Detect which cell encompasses the target text, then output its (X, Y) center coordinate. 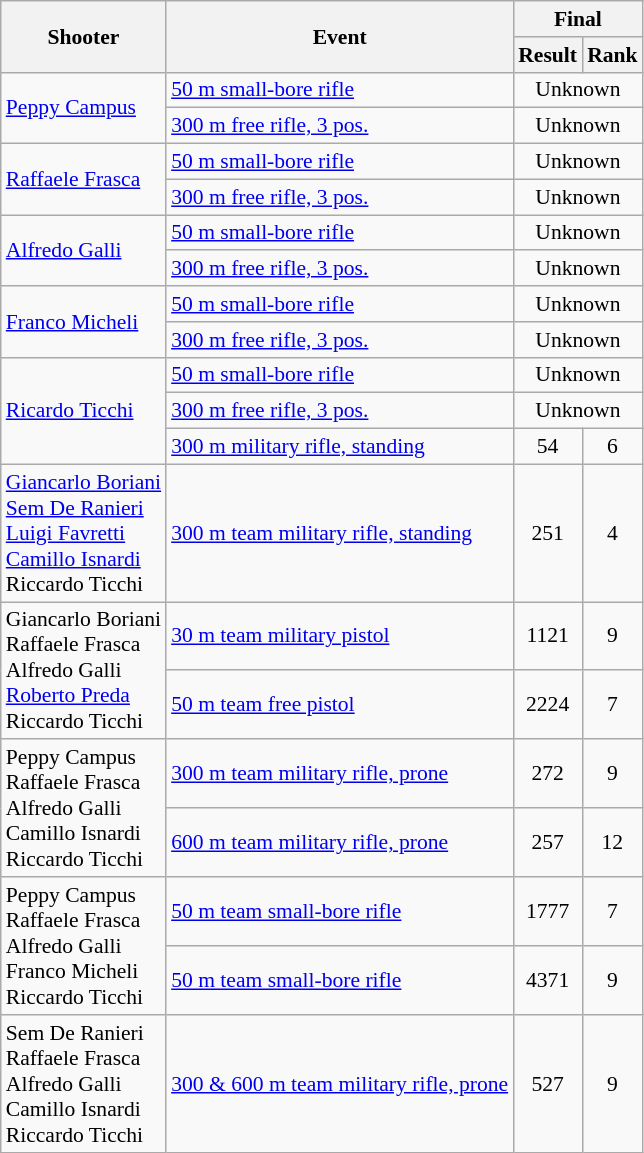
Alfredo Galli (84, 250)
Shooter (84, 36)
30 m team military pistol (340, 636)
300 m team military rifle, prone (340, 774)
Ricardo Ticchi (84, 410)
Rank (612, 55)
Franco Micheli (84, 322)
300 m team military rifle, standing (340, 533)
4371 (548, 980)
Giancarlo Boriani Raffaele Frasca Alfredo Galli Roberto Preda Riccardo Ticchi (84, 671)
4 (612, 533)
272 (548, 774)
300 m military rifle, standing (340, 447)
Peppy Campus Raffaele Frasca Alfredo Galli Camillo Isnardi Riccardo Ticchi (84, 809)
Final (578, 19)
527 (548, 1084)
6 (612, 447)
2224 (548, 706)
257 (548, 842)
1121 (548, 636)
600 m team military rifle, prone (340, 842)
Event (340, 36)
50 m team free pistol (340, 706)
Result (548, 55)
12 (612, 842)
54 (548, 447)
1777 (548, 912)
Peppy Campus Raffaele Frasca Alfredo Galli Franco Micheli Riccardo Ticchi (84, 946)
Peppy Campus (84, 108)
300 & 600 m team military rifle, prone (340, 1084)
Sem De Ranieri Raffaele Frasca Alfredo Galli Camillo Isnardi Riccardo Ticchi (84, 1084)
Giancarlo Boriani Sem De Ranieri Luigi Favretti Camillo Isnardi Riccardo Ticchi (84, 533)
251 (548, 533)
Raffaele Frasca (84, 180)
